From the cell containing the given text, extract its center point as (X, Y) coordinate. 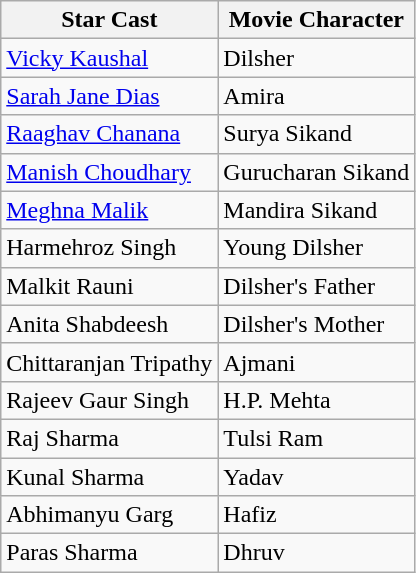
Harmehroz Singh (110, 248)
Dilsher's Father (316, 286)
Movie Character (316, 20)
Mandira Sikand (316, 210)
Chittaranjan Tripathy (110, 362)
H.P. Mehta (316, 400)
Rajeev Gaur Singh (110, 400)
Raaghav Chanana (110, 134)
Hafiz (316, 515)
Vicky Kaushal (110, 58)
Dilsher (316, 58)
Ajmani (316, 362)
Star Cast (110, 20)
Surya Sikand (316, 134)
Gurucharan Sikand (316, 172)
Young Dilsher (316, 248)
Raj Sharma (110, 438)
Yadav (316, 477)
Paras Sharma (110, 553)
Manish Choudhary (110, 172)
Abhimanyu Garg (110, 515)
Tulsi Ram (316, 438)
Anita Shabdeesh (110, 324)
Dilsher's Mother (316, 324)
Malkit Rauni (110, 286)
Amira (316, 96)
Meghna Malik (110, 210)
Dhruv (316, 553)
Sarah Jane Dias (110, 96)
Kunal Sharma (110, 477)
